Identify which cell holds the provided text, then report its [x, y] central coordinate. 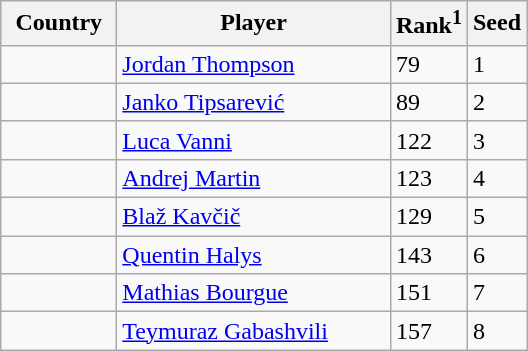
123 [428, 178]
Teymuraz Gabashvili [254, 331]
129 [428, 217]
Country [59, 24]
157 [428, 331]
Seed [496, 24]
8 [496, 331]
79 [428, 64]
89 [428, 102]
Andrej Martin [254, 178]
5 [496, 217]
Jordan Thompson [254, 64]
Rank1 [428, 24]
3 [496, 140]
Quentin Halys [254, 255]
Mathias Bourgue [254, 293]
Janko Tipsarević [254, 102]
7 [496, 293]
1 [496, 64]
Luca Vanni [254, 140]
6 [496, 255]
122 [428, 140]
143 [428, 255]
151 [428, 293]
4 [496, 178]
2 [496, 102]
Blaž Kavčič [254, 217]
Player [254, 24]
